Locate the cell with the specified text and output its (x, y) center coordinate. 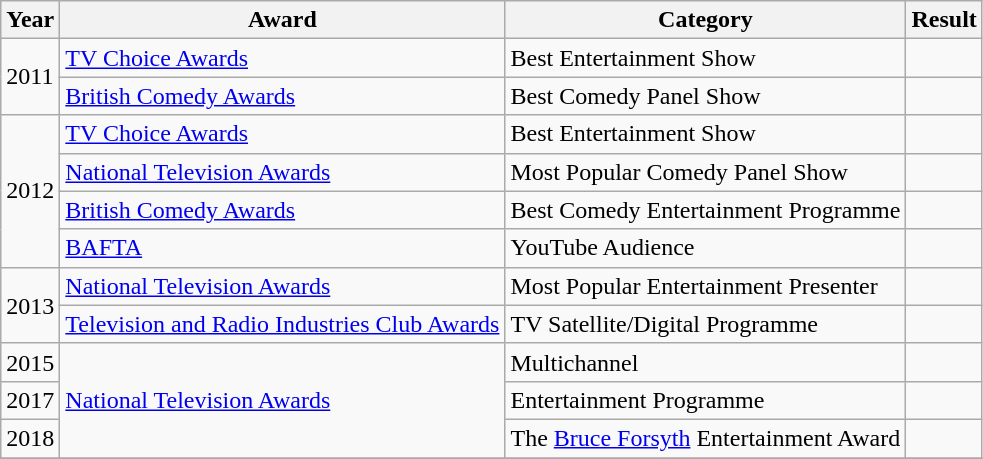
Entertainment Programme (706, 400)
Category (706, 20)
2012 (30, 191)
2017 (30, 400)
Most Popular Comedy Panel Show (706, 172)
2018 (30, 438)
Best Comedy Panel Show (706, 96)
2011 (30, 77)
The Bruce Forsyth Entertainment Award (706, 438)
2015 (30, 362)
Multichannel (706, 362)
Television and Radio Industries Club Awards (282, 324)
Year (30, 20)
Best Comedy Entertainment Programme (706, 210)
Award (282, 20)
Result (944, 20)
Most Popular Entertainment Presenter (706, 286)
2013 (30, 305)
TV Satellite/Digital Programme (706, 324)
YouTube Audience (706, 248)
BAFTA (282, 248)
